Scan for the cell matching the given text and deliver its (X, Y) coordinate at center. 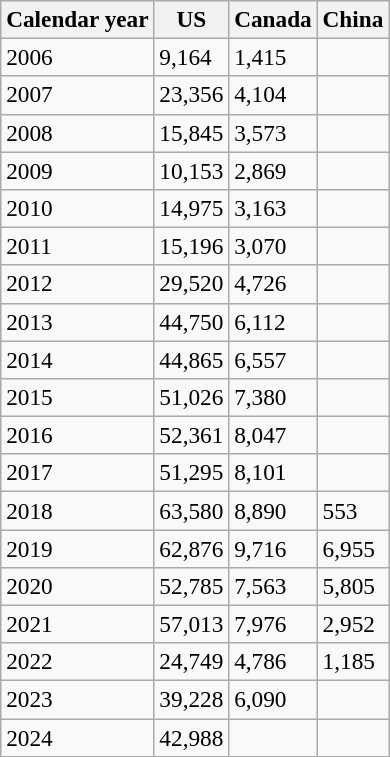
15,196 (192, 246)
2023 (78, 699)
8,047 (273, 435)
8,890 (273, 510)
3,070 (273, 246)
China (353, 19)
2014 (78, 359)
3,163 (273, 208)
14,975 (192, 208)
52,785 (192, 586)
29,520 (192, 284)
62,876 (192, 548)
51,295 (192, 473)
1,185 (353, 662)
39,228 (192, 699)
2015 (78, 397)
52,361 (192, 435)
10,153 (192, 170)
4,786 (273, 662)
2018 (78, 510)
24,749 (192, 662)
7,976 (273, 624)
8,101 (273, 473)
57,013 (192, 624)
2011 (78, 246)
4,104 (273, 95)
2017 (78, 473)
2012 (78, 284)
7,380 (273, 397)
6,112 (273, 322)
6,090 (273, 699)
9,164 (192, 57)
7,563 (273, 586)
2020 (78, 586)
Canada (273, 19)
4,726 (273, 284)
63,580 (192, 510)
2024 (78, 737)
2008 (78, 133)
2007 (78, 95)
3,573 (273, 133)
2010 (78, 208)
2,952 (353, 624)
6,557 (273, 359)
23,356 (192, 95)
553 (353, 510)
44,750 (192, 322)
2019 (78, 548)
15,845 (192, 133)
44,865 (192, 359)
2016 (78, 435)
1,415 (273, 57)
2006 (78, 57)
US (192, 19)
2022 (78, 662)
51,026 (192, 397)
5,805 (353, 586)
6,955 (353, 548)
Calendar year (78, 19)
42,988 (192, 737)
2013 (78, 322)
9,716 (273, 548)
2,869 (273, 170)
2009 (78, 170)
2021 (78, 624)
